Capture the cell that displays the provided text and extract its [x, y] central coordinate. 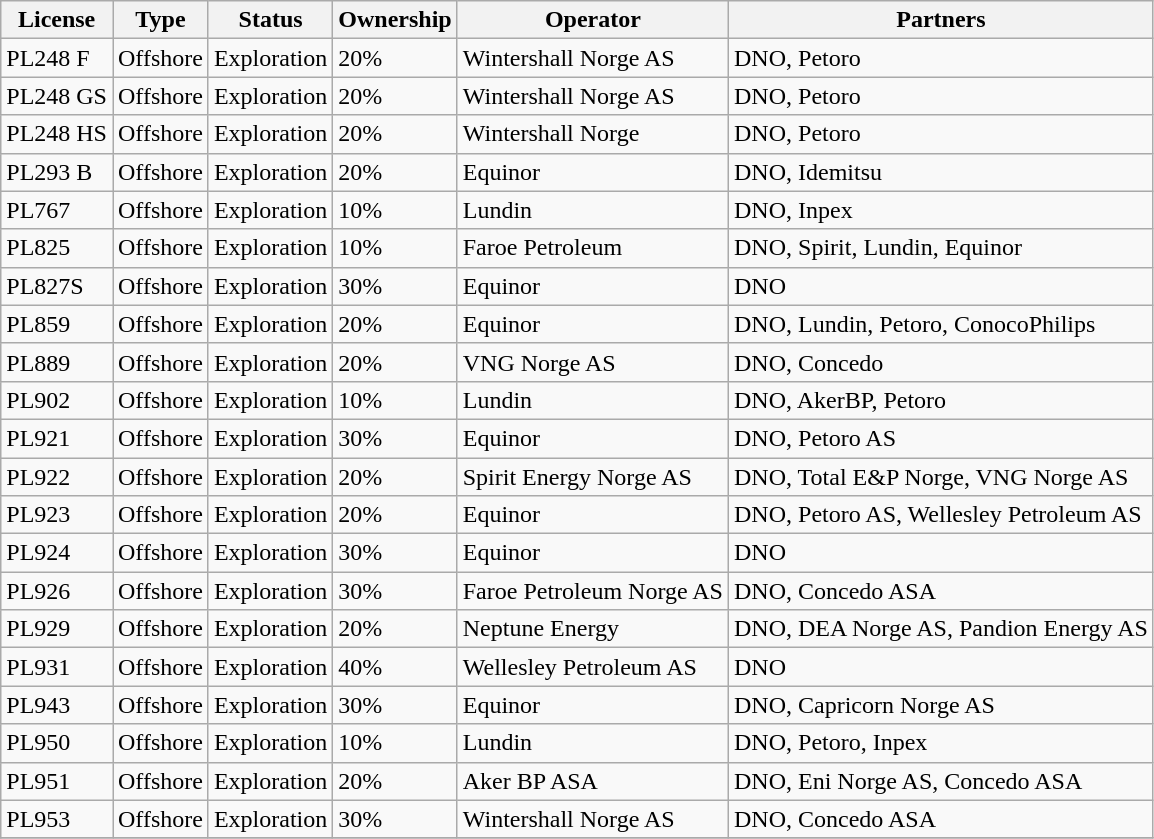
PL924 [57, 553]
DNO, Total E&P Norge, VNG Norge AS [942, 477]
PL293 B [57, 172]
Wellesley Petroleum AS [592, 667]
PL859 [57, 324]
Ownership [395, 20]
PL943 [57, 705]
PL767 [57, 210]
DNO, Petoro AS, Wellesley Petroleum AS [942, 515]
DNO, AkerBP, Petoro [942, 400]
PL248 HS [57, 134]
DNO, Inpex [942, 210]
DNO, Petoro AS [942, 438]
DNO, Spirit, Lundin, Equinor [942, 248]
Faroe Petroleum [592, 248]
PL248 F [57, 58]
DNO, Lundin, Petoro, ConocoPhilips [942, 324]
DNO, Petoro, Inpex [942, 743]
PL929 [57, 629]
Aker BP ASA [592, 781]
PL248 GS [57, 96]
Neptune Energy [592, 629]
PL926 [57, 591]
PL923 [57, 515]
PL825 [57, 248]
PL951 [57, 781]
Faroe Petroleum Norge AS [592, 591]
DNO, Capricorn Norge AS [942, 705]
Spirit Energy Norge AS [592, 477]
DNO, Eni Norge AS, Concedo ASA [942, 781]
Partners [942, 20]
PL953 [57, 819]
DNO, DEA Norge AS, Pandion Energy AS [942, 629]
VNG Norge AS [592, 362]
PL827S [57, 286]
PL889 [57, 362]
Operator [592, 20]
Wintershall Norge [592, 134]
License [57, 20]
PL921 [57, 438]
PL922 [57, 477]
DNO, Idemitsu [942, 172]
Type [160, 20]
40% [395, 667]
Status [270, 20]
PL950 [57, 743]
DNO, Concedo [942, 362]
PL931 [57, 667]
PL902 [57, 400]
